Find where the given text appears and provide that cell's center as (x, y) coordinate. 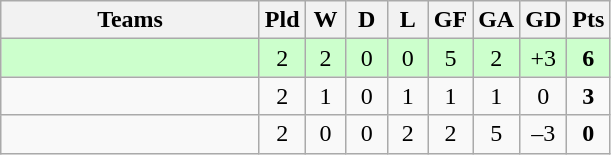
Teams (130, 20)
+3 (544, 58)
GF (450, 20)
3 (588, 96)
Pts (588, 20)
GA (496, 20)
–3 (544, 134)
6 (588, 58)
D (366, 20)
GD (544, 20)
L (408, 20)
Pld (282, 20)
W (326, 20)
